From the cell containing the given text, extract its center point as (x, y) coordinate. 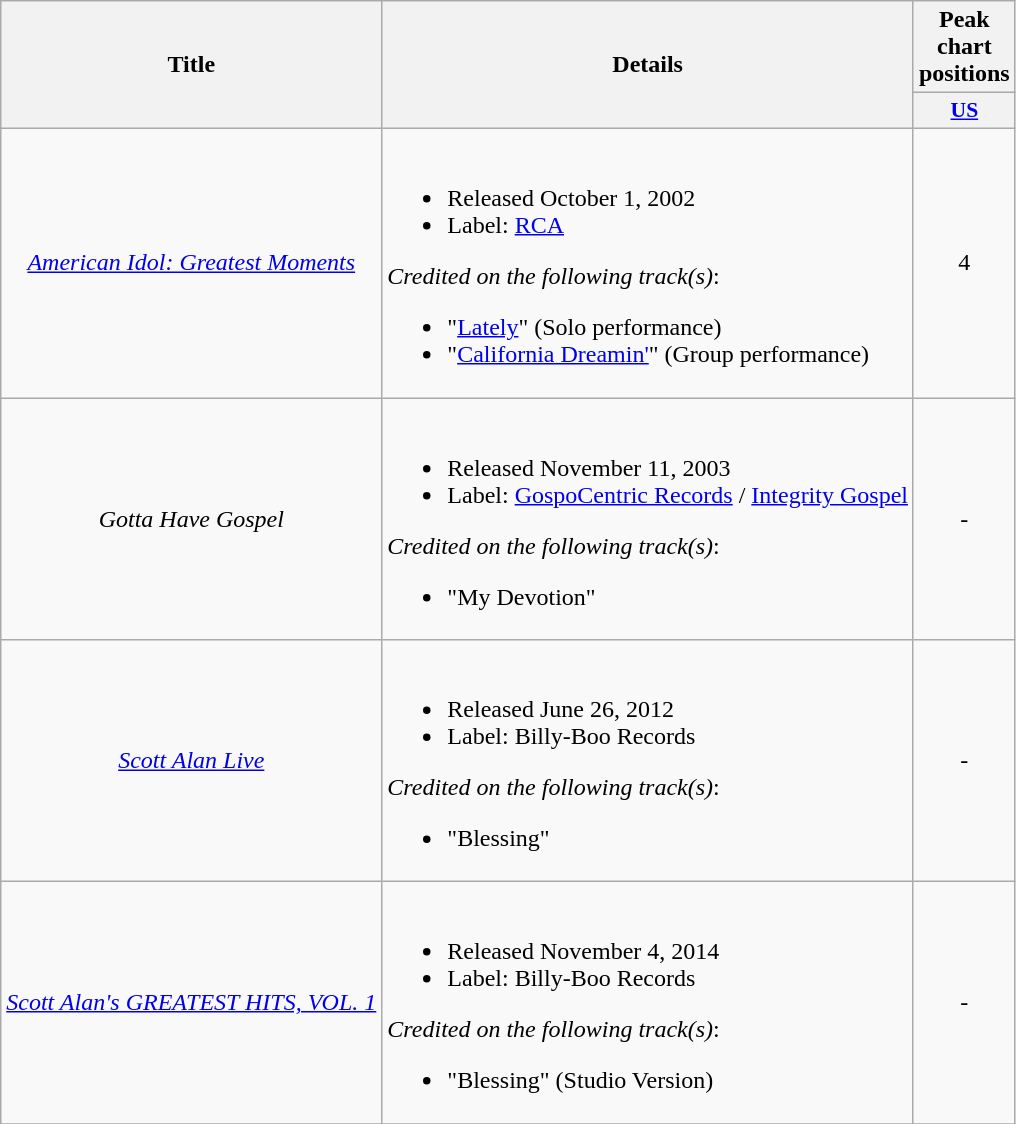
Released June 26, 2012Label: Billy-Boo RecordsCredited on the following track(s):"Blessing" (648, 761)
Scott Alan's GREATEST HITS, VOL. 1 (192, 1003)
Released October 1, 2002Label: RCACredited on the following track(s):"Lately" (Solo performance)"California Dreamin'" (Group performance) (648, 262)
Released November 4, 2014Label: Billy-Boo RecordsCredited on the following track(s):"Blessing" (Studio Version) (648, 1003)
Title (192, 65)
Released November 11, 2003Label: GospoCentric Records / Integrity GospelCredited on the following track(s):"My Devotion" (648, 519)
4 (964, 262)
US (964, 111)
Peak chart positions (964, 47)
American Idol: Greatest Moments (192, 262)
Gotta Have Gospel (192, 519)
Scott Alan Live (192, 761)
Details (648, 65)
